Extract the (X, Y) coordinate from the center of the cell holding the provided text.  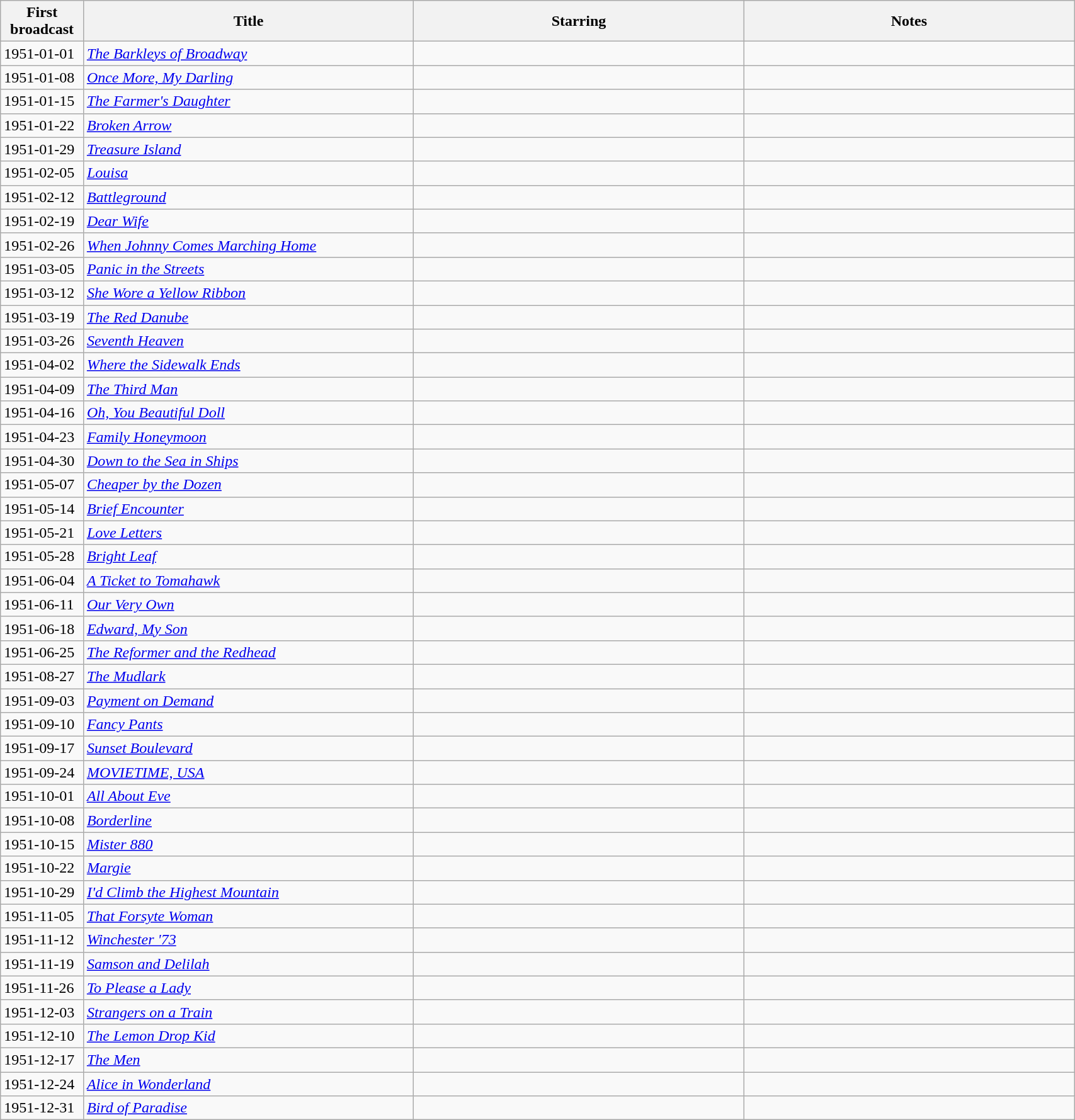
First broadcast (42, 21)
When Johnny Comes Marching Home (248, 245)
Seventh Heaven (248, 341)
1951-12-24 (42, 1083)
1951-11-12 (42, 940)
1951-12-03 (42, 1012)
1951-02-12 (42, 197)
1951-10-15 (42, 844)
Borderline (248, 820)
1951-01-29 (42, 149)
The Third Man (248, 389)
1951-09-10 (42, 725)
Sunset Boulevard (248, 749)
She Wore a Yellow Ribbon (248, 293)
Broken Arrow (248, 125)
Samson and Delilah (248, 964)
Notes (909, 21)
1951-03-19 (42, 317)
1951-02-05 (42, 173)
1951-05-21 (42, 533)
Brief Encounter (248, 509)
1951-08-27 (42, 676)
1951-03-26 (42, 341)
Panic in the Streets (248, 269)
Bird of Paradise (248, 1108)
The Farmer's Daughter (248, 101)
Mister 880 (248, 844)
1951-04-09 (42, 389)
1951-10-22 (42, 868)
Family Honeymoon (248, 437)
Where the Sidewalk Ends (248, 365)
The Barkleys of Broadway (248, 54)
Our Very Own (248, 604)
Louisa (248, 173)
1951-12-31 (42, 1108)
1951-04-30 (42, 461)
The Reformer and the Redhead (248, 652)
I'd Climb the Highest Mountain (248, 892)
The Lemon Drop Kid (248, 1036)
1951-01-08 (42, 77)
1951-12-17 (42, 1060)
The Red Danube (248, 317)
1951-10-29 (42, 892)
1951-04-02 (42, 365)
1951-05-07 (42, 485)
MOVIETIME, USA (248, 772)
A Ticket to Tomahawk (248, 580)
1951-01-22 (42, 125)
Title (248, 21)
1951-09-24 (42, 772)
1951-10-01 (42, 796)
The Men (248, 1060)
1951-11-26 (42, 988)
1951-03-05 (42, 269)
All About Eve (248, 796)
1951-09-03 (42, 701)
Payment on Demand (248, 701)
1951-06-11 (42, 604)
1951-06-18 (42, 628)
Strangers on a Train (248, 1012)
1951-06-25 (42, 652)
That Forsyte Woman (248, 916)
Cheaper by the Dozen (248, 485)
Battleground (248, 197)
1951-06-04 (42, 580)
Winchester '73 (248, 940)
Alice in Wonderland (248, 1083)
1951-03-12 (42, 293)
1951-10-08 (42, 820)
1951-05-28 (42, 557)
Down to the Sea in Ships (248, 461)
1951-09-17 (42, 749)
Once More, My Darling (248, 77)
1951-12-10 (42, 1036)
Love Letters (248, 533)
Margie (248, 868)
1951-04-16 (42, 413)
1951-02-26 (42, 245)
To Please a Lady (248, 988)
Oh, You Beautiful Doll (248, 413)
1951-11-05 (42, 916)
1951-04-23 (42, 437)
1951-02-19 (42, 221)
The Mudlark (248, 676)
1951-01-01 (42, 54)
Treasure Island (248, 149)
Bright Leaf (248, 557)
1951-11-19 (42, 964)
Fancy Pants (248, 725)
1951-01-15 (42, 101)
1951-05-14 (42, 509)
Edward, My Son (248, 628)
Dear Wife (248, 221)
Starring (579, 21)
